Return the (X, Y) coordinate for the center point of the cell that contains the specified text.  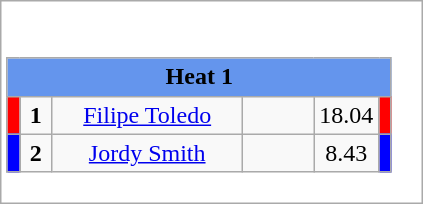
18.04 (346, 115)
Heat 1 (199, 77)
1 (36, 115)
Heat 1 1 Filipe Toledo 18.04 2 Jordy Smith 8.43 (212, 102)
Jordy Smith (148, 153)
8.43 (346, 153)
2 (36, 153)
Filipe Toledo (148, 115)
